Scan for the cell matching the given text and deliver its (x, y) coordinate at center. 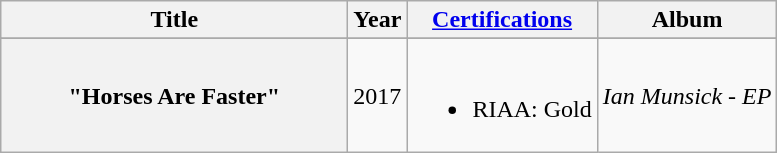
RIAA: Gold (502, 96)
Certifications (502, 20)
2017 (378, 96)
Ian Munsick - EP (687, 96)
"Horses Are Faster" (174, 96)
Album (687, 20)
Title (174, 20)
Year (378, 20)
